Locate the cell with the specified text and output its [x, y] center coordinate. 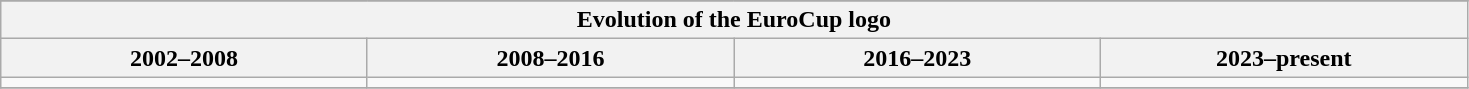
2008–2016 [550, 58]
2016–2023 [918, 58]
2023–present [1284, 58]
2002–2008 [184, 58]
Evolution of the EuroCup logo [734, 20]
